Identify which cell holds the provided text, then report its [X, Y] central coordinate. 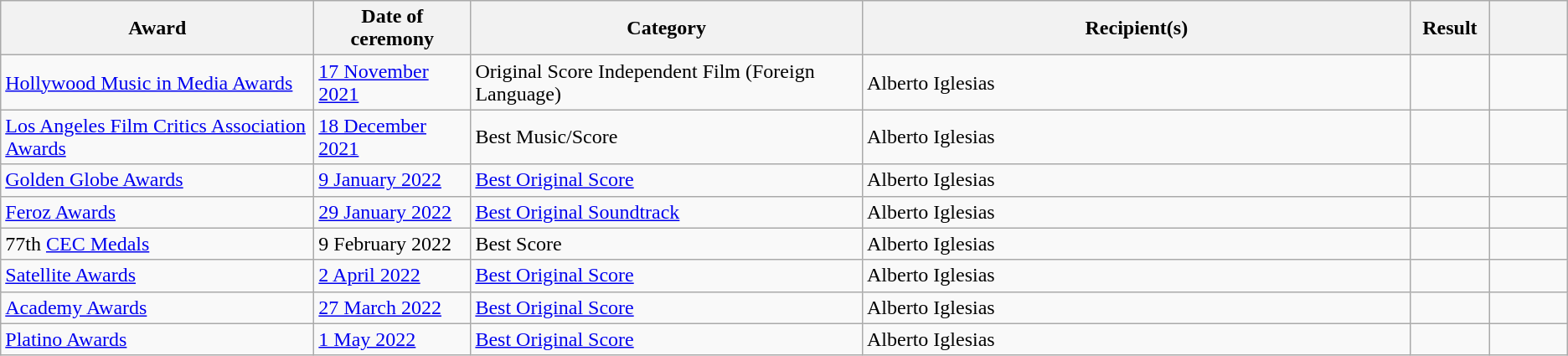
Original Score Independent Film (Foreign Language) [667, 82]
Hollywood Music in Media Awards [157, 82]
Award [157, 28]
Feroz Awards [157, 212]
18 December 2021 [392, 137]
2 April 2022 [392, 276]
Category [667, 28]
Academy Awards [157, 307]
Best Original Soundtrack [667, 212]
Best Music/Score [667, 137]
77th CEC Medals [157, 244]
Result [1450, 28]
Best Score [667, 244]
Los Angeles Film Critics Association Awards [157, 137]
27 March 2022 [392, 307]
9 February 2022 [392, 244]
1 May 2022 [392, 339]
Satellite Awards [157, 276]
Date of ceremony [392, 28]
Recipient(s) [1136, 28]
9 January 2022 [392, 180]
Platino Awards [157, 339]
29 January 2022 [392, 212]
17 November 2021 [392, 82]
Golden Globe Awards [157, 180]
